Output the (X, Y) coordinate of the center of the cell containing the given text.  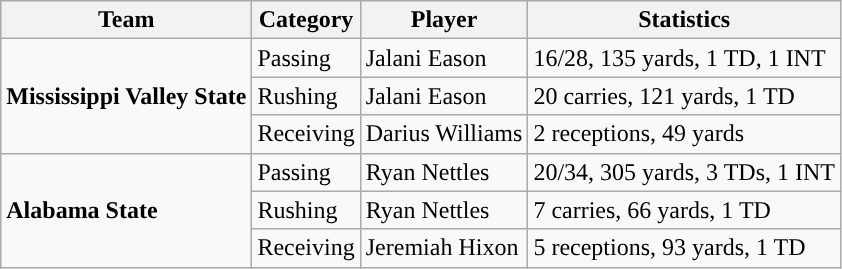
Category (306, 20)
20/34, 305 yards, 3 TDs, 1 INT (684, 172)
7 carries, 66 yards, 1 TD (684, 210)
Statistics (684, 20)
Alabama State (126, 210)
2 receptions, 49 yards (684, 134)
Mississippi Valley State (126, 96)
Team (126, 20)
20 carries, 121 yards, 1 TD (684, 96)
Jeremiah Hixon (444, 248)
16/28, 135 yards, 1 TD, 1 INT (684, 58)
5 receptions, 93 yards, 1 TD (684, 248)
Player (444, 20)
Darius Williams (444, 134)
